Return (x, y) of the center of cell containing provided text 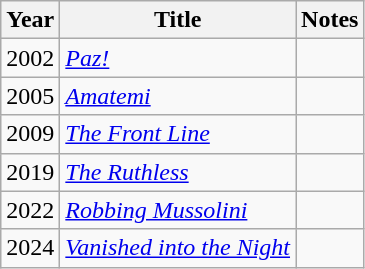
2009 (30, 134)
Year (30, 20)
The Front Line (178, 134)
2005 (30, 96)
Robbing Mussolini (178, 210)
Amatemi (178, 96)
2019 (30, 172)
Notes (330, 20)
Paz! (178, 58)
2002 (30, 58)
Vanished into the Night (178, 248)
The Ruthless (178, 172)
Title (178, 20)
2022 (30, 210)
2024 (30, 248)
